For the text-containing cell, return its midpoint in (X, Y) coordinate format. 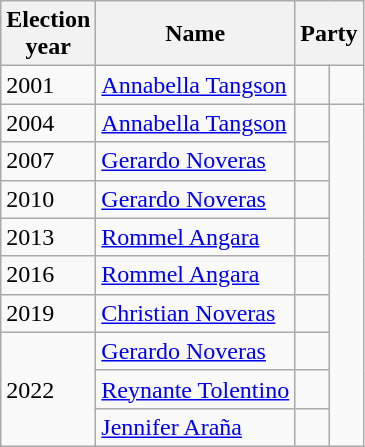
2022 (48, 389)
2016 (48, 275)
Reynante Tolentino (196, 389)
Christian Noveras (196, 313)
2001 (48, 85)
Name (196, 34)
2013 (48, 237)
Electionyear (48, 34)
2004 (48, 123)
Party (329, 34)
2019 (48, 313)
2010 (48, 199)
Jennifer Araña (196, 427)
2007 (48, 161)
